Detect which cell encompasses the target text, then output its (X, Y) center coordinate. 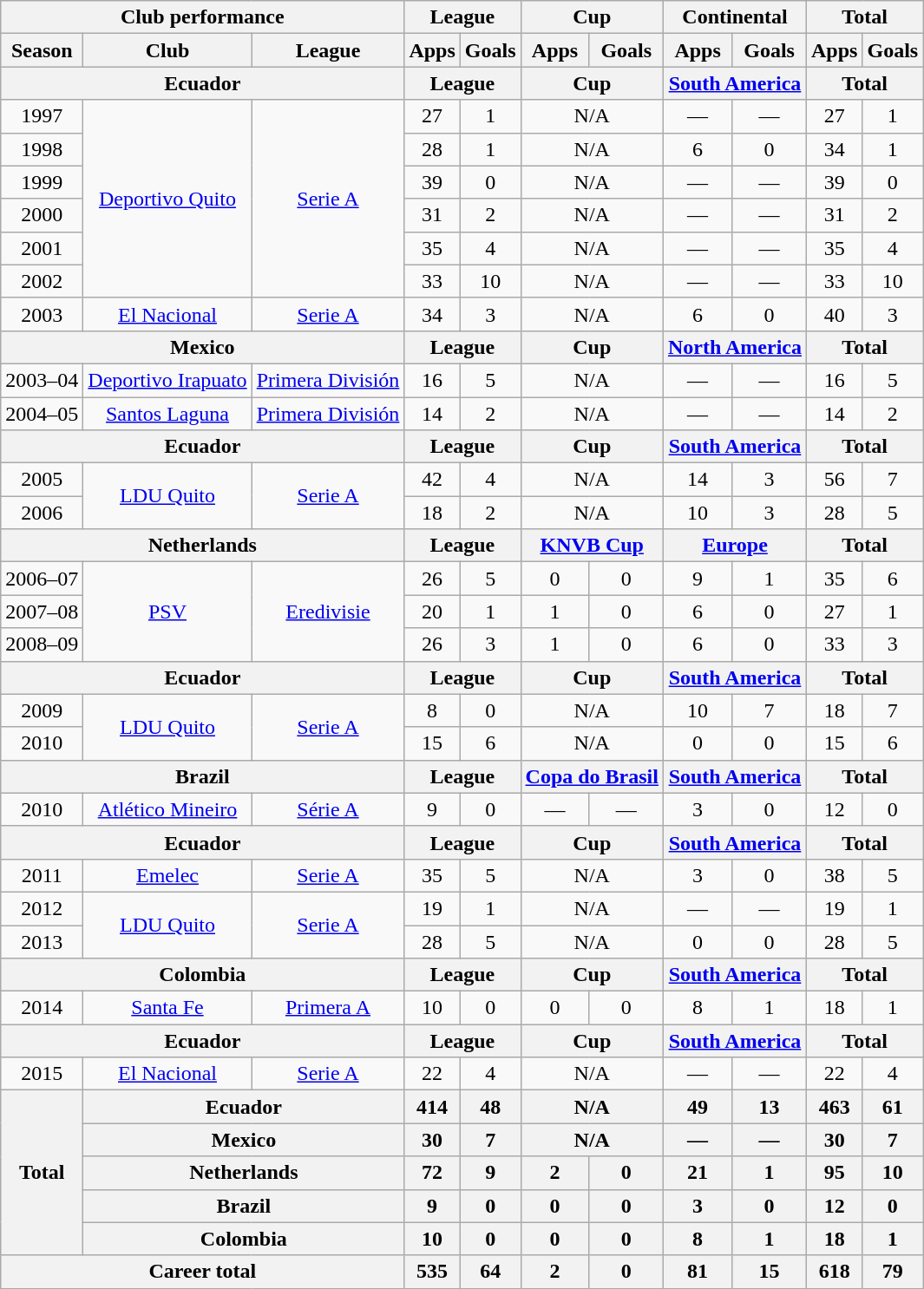
Eredivisie (328, 612)
61 (893, 1107)
95 (835, 1173)
2000 (42, 215)
Copa do Brasil (592, 776)
64 (490, 1272)
618 (835, 1272)
PSV (167, 612)
48 (490, 1107)
Europe (734, 546)
2009 (42, 710)
Club (167, 50)
13 (770, 1107)
1997 (42, 116)
2015 (42, 1074)
49 (698, 1107)
56 (835, 480)
72 (432, 1173)
1999 (42, 182)
Season (42, 50)
Primera A (328, 1008)
2007–08 (42, 612)
414 (432, 1107)
2008–09 (42, 644)
42 (432, 480)
38 (835, 875)
2005 (42, 480)
Santos Laguna (167, 414)
535 (432, 1272)
463 (835, 1107)
Santa Fe (167, 1008)
Continental (734, 17)
KNVB Cup (592, 546)
2001 (42, 248)
Career total (203, 1272)
2006 (42, 513)
2002 (42, 281)
79 (893, 1272)
Série A (328, 809)
1998 (42, 149)
Emelec (167, 875)
2003 (42, 314)
2013 (42, 941)
2003–04 (42, 380)
81 (698, 1272)
Deportivo Quito (167, 199)
2006–07 (42, 579)
North America (734, 347)
40 (835, 314)
2014 (42, 1008)
2004–05 (42, 414)
21 (698, 1173)
2012 (42, 908)
2011 (42, 875)
Atlético Mineiro (167, 809)
Deportivo Irapuato (167, 380)
20 (432, 612)
Club performance (203, 17)
